Identify which cell holds the provided text, then report its (X, Y) central coordinate. 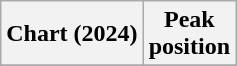
Chart (2024) (72, 34)
Peakposition (189, 34)
